Find where the given text appears and provide that cell's center as [X, Y] coordinate. 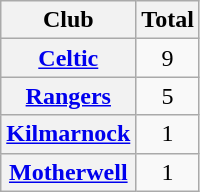
Kilmarnock [68, 134]
5 [168, 96]
Club [68, 20]
9 [168, 58]
Celtic [68, 58]
Rangers [68, 96]
Total [168, 20]
Motherwell [68, 172]
